Extract the [X, Y] coordinate from the center of the cell holding the provided text.  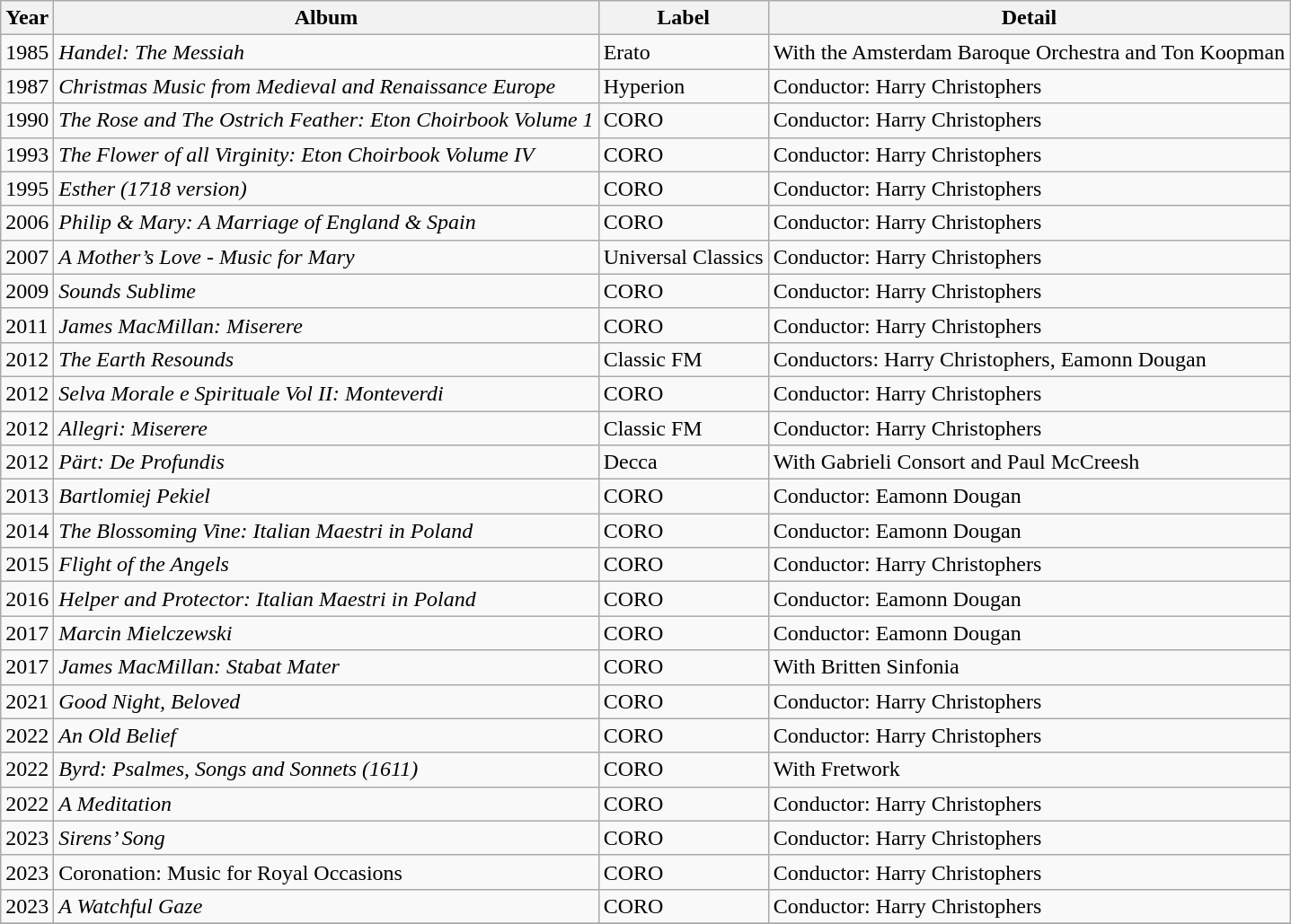
Conductors: Harry Christophers, Eamonn Dougan [1029, 359]
Flight of the Angels [326, 565]
With the Amsterdam Baroque Orchestra and Ton Koopman [1029, 52]
Handel: The Messiah [326, 52]
Good Night, Beloved [326, 701]
With Gabrieli Consort and Paul McCreesh [1029, 462]
2014 [27, 531]
Album [326, 18]
With Fretwork [1029, 770]
The Rose and The Ostrich Feather: Eton Choirbook Volume 1 [326, 120]
A Mother’s Love - Music for Mary [326, 257]
2013 [27, 497]
Esther (1718 version) [326, 189]
A Meditation [326, 804]
1990 [27, 120]
2015 [27, 565]
Pärt: De Profundis [326, 462]
Selva Morale e Spirituale Vol II: Monteverdi [326, 393]
Christmas Music from Medieval and Renaissance Europe [326, 86]
Sirens’ Song [326, 838]
Coronation: Music for Royal Occasions [326, 872]
The Earth Resounds [326, 359]
Erato [683, 52]
2016 [27, 599]
Philip & Mary: A Marriage of England & Spain [326, 223]
An Old Belief [326, 735]
1993 [27, 154]
Label [683, 18]
2011 [27, 325]
1985 [27, 52]
With Britten Sinfonia [1029, 667]
Universal Classics [683, 257]
James MacMillan: Stabat Mater [326, 667]
Marcin Mielczewski [326, 633]
The Blossoming Vine: Italian Maestri in Poland [326, 531]
Year [27, 18]
2009 [27, 291]
Decca [683, 462]
Sounds Sublime [326, 291]
Bartlomiej Pekiel [326, 497]
1987 [27, 86]
James MacMillan: Miserere [326, 325]
Helper and Protector: Italian Maestri in Poland [326, 599]
Detail [1029, 18]
2021 [27, 701]
The Flower of all Virginity: Eton Choirbook Volume IV [326, 154]
2007 [27, 257]
Allegri: Miserere [326, 428]
2006 [27, 223]
1995 [27, 189]
Hyperion [683, 86]
Byrd: Psalmes, Songs and Sonnets (1611) [326, 770]
A Watchful Gaze [326, 906]
